Identify which cell holds the provided text, then report its (X, Y) central coordinate. 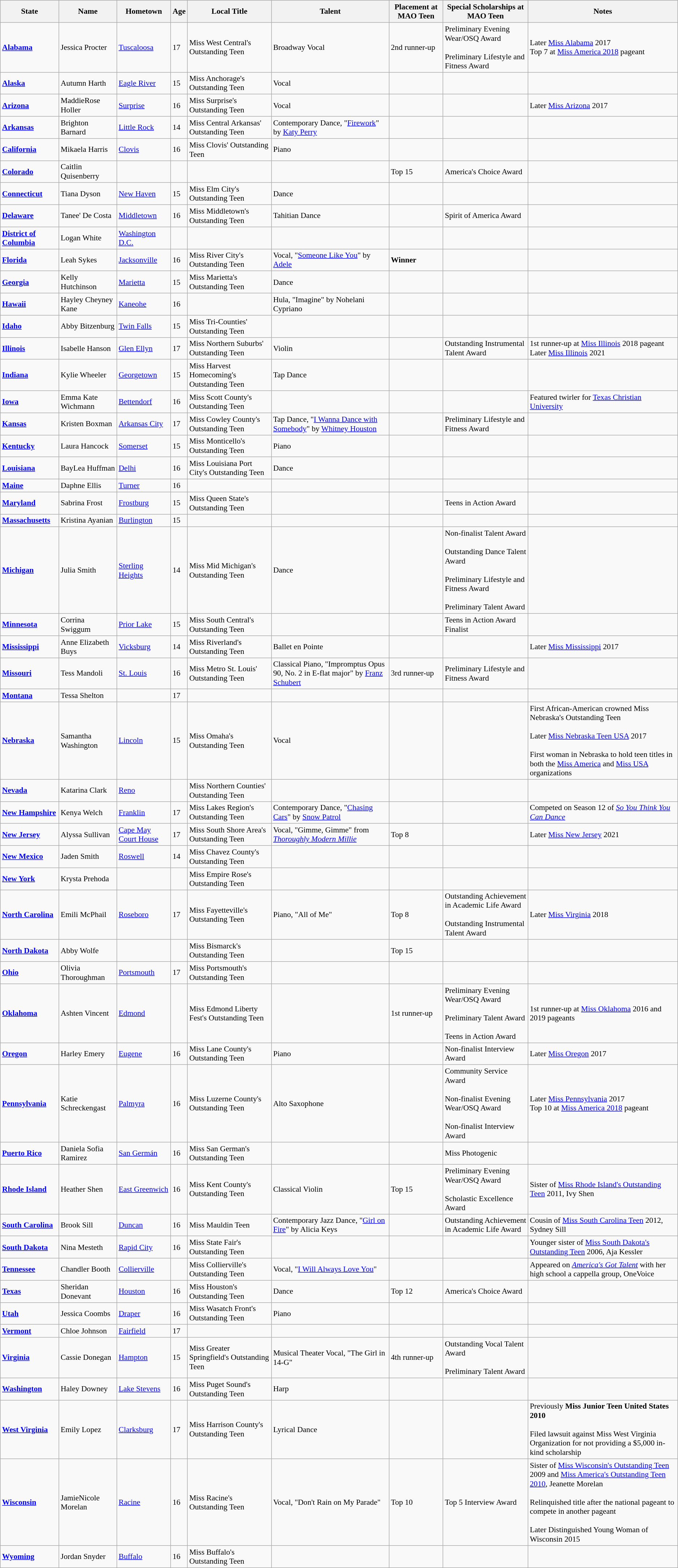
Non-finalist Interview Award (485, 1054)
Miss Portsmouth's Outstanding Teen (229, 973)
Missouri (30, 674)
Portsmouth (144, 973)
Tennessee (30, 1269)
Piano, "All of Me" (330, 915)
Miss Harrison County's Outstanding Teen (229, 1429)
Lake Stevens (144, 1389)
Eugene (144, 1054)
Community Service AwardNon-finalist Evening Wear/OSQ AwardNon-finalist Interview Award (485, 1104)
Miss Clovis' Outstanding Teen (229, 150)
Top 5 Interview Award (485, 1503)
Duncan (144, 1225)
Florida (30, 260)
Virginia (30, 1358)
Miss Middletown's Outstanding Teen (229, 216)
Kristina Ayanian (88, 520)
1st runner-up at Miss Oklahoma 2016 and 2019 pageants (602, 1014)
Miss San German's Outstanding Teen (229, 1153)
Minnesota (30, 625)
Turner (144, 486)
Ashten Vincent (88, 1014)
Daniela Sofia Ramirez (88, 1153)
Miss Tri-Counties' Outstanding Teen (229, 326)
Twin Falls (144, 326)
Kelly Hutchinson (88, 282)
Tap Dance, "I Wanna Dance with Somebody" by Whitney Houston (330, 424)
Special Scholarships at MAO Teen (485, 12)
Contemporary Dance, "Chasing Cars" by Snow Patrol (330, 813)
Miss Marietta's Outstanding Teen (229, 282)
Miss Puget Sound's Outstanding Teen (229, 1389)
Hometown (144, 12)
South Carolina (30, 1225)
Placement at MAO Teen (416, 12)
New York (30, 879)
Ballet en Pointe (330, 647)
Later Miss Pennsylvania 2017Top 10 at Miss America 2018 pageant (602, 1104)
Classical Violin (330, 1189)
Prior Lake (144, 625)
Collierville (144, 1269)
Jessica Procter (88, 47)
Utah (30, 1314)
Miss Photogenic (485, 1153)
Miss Lane County's Outstanding Teen (229, 1054)
Miss Mauldin Teen (229, 1225)
Later Miss Oregon 2017 (602, 1054)
Bettendorf (144, 402)
Ohio (30, 973)
California (30, 150)
Georgetown (144, 375)
Contemporary Dance, "Firework" by Katy Perry (330, 127)
New Haven (144, 194)
Surprise (144, 106)
Lyrical Dance (330, 1429)
Vocal, "I Will Always Love You" (330, 1269)
Marietta (144, 282)
Roseboro (144, 915)
MaddieRose Holler (88, 106)
Spirit of America Award (485, 216)
Little Rock (144, 127)
Clarksburg (144, 1429)
Delhi (144, 468)
Washington (30, 1389)
2nd runner-up (416, 47)
Edmond (144, 1014)
Daphne Ellis (88, 486)
Miss Omaha's Outstanding Teen (229, 741)
State (30, 12)
4th runner-up (416, 1358)
Outstanding Achievement in Academic Life AwardOutstanding Instrumental Talent Award (485, 915)
Vicksburg (144, 647)
Jordan Snyder (88, 1556)
Miss Collierville's Outstanding Teen (229, 1269)
Corrina Swiggum (88, 625)
Wyoming (30, 1556)
Local Title (229, 12)
Connecticut (30, 194)
Roswell (144, 857)
Miss River City's Outstanding Teen (229, 260)
Violin (330, 348)
Miss Empire Rose's Outstanding Teen (229, 879)
Tiana Dyson (88, 194)
Houston (144, 1291)
Hula, "Imagine" by Nohelani Cypriano (330, 304)
New Mexico (30, 857)
Kentucky (30, 446)
Franklin (144, 813)
3rd runner-up (416, 674)
Miss Edmond Liberty Fest's Outstanding Teen (229, 1014)
Brighton Barnard (88, 127)
Broadway Vocal (330, 47)
East Greenwich (144, 1189)
Miss Chavez County's Outstanding Teen (229, 857)
Puerto Rico (30, 1153)
Laura Hancock (88, 446)
Olivia Thoroughman (88, 973)
Louisiana (30, 468)
Top 12 (416, 1291)
Miss Cowley County's Outstanding Teen (229, 424)
New Hampshire (30, 813)
Caitlin Quisenberry (88, 171)
Cassie Donegan (88, 1358)
Contemporary Jazz Dance, "Girl on Fire" by Alicia Keys (330, 1225)
Middletown (144, 216)
Miss Louisiana Port City's Outstanding Teen (229, 468)
Sterling Heights (144, 570)
Indiana (30, 375)
Clovis (144, 150)
Autumn Harth (88, 83)
Musical Theater Vocal, "The Girl in 14-G" (330, 1358)
Glen Ellyn (144, 348)
Winner (416, 260)
Miss Anchorage's Outstanding Teen (229, 83)
Krysta Prehoda (88, 879)
Hawaii (30, 304)
Abby Wolfe (88, 951)
Logan White (88, 238)
Miss Surprise's Outstanding Teen (229, 106)
Chloe Johnson (88, 1331)
Hayley Cheyney Kane (88, 304)
Pennsylvania (30, 1104)
Kaneohe (144, 304)
Miss South Shore Area's Outstanding Teen (229, 835)
Katie Schreckengast (88, 1104)
Miss Fayetteville's Outstanding Teen (229, 915)
Nina Mesteth (88, 1247)
Miss West Central's Outstanding Teen (229, 47)
Mississippi (30, 647)
Oregon (30, 1054)
Outstanding Achievement in Academic Life Award (485, 1225)
Preliminary Evening Wear/OSQ AwardPreliminary Talent AwardTeens in Action Award (485, 1014)
Later Miss New Jersey 2021 (602, 835)
Arkansas (30, 127)
San Germán (144, 1153)
Later Miss Virginia 2018 (602, 915)
Palmyra (144, 1104)
Sheridan Donevant (88, 1291)
Harley Emery (88, 1054)
Wisconsin (30, 1503)
BayLea Huffman (88, 468)
Later Miss Arizona 2017 (602, 106)
Maryland (30, 503)
Samantha Washington (88, 741)
Alaska (30, 83)
Emili McPhail (88, 915)
1st runner-up (416, 1014)
Non-finalist Talent AwardOutstanding Dance Talent AwardPreliminary Lifestyle and Fitness AwardPreliminary Talent Award (485, 570)
Alto Saxophone (330, 1104)
Harp (330, 1389)
Miss Central Arkansas' Outstanding Teen (229, 127)
Miss Queen State's Outstanding Teen (229, 503)
Cousin of Miss South Carolina Teen 2012, Sydney Sill (602, 1225)
West Virginia (30, 1429)
Fairfield (144, 1331)
Vermont (30, 1331)
Katarina Clark (88, 790)
Vocal, "Someone Like You" by Adele (330, 260)
Jacksonville (144, 260)
Kylie Wheeler (88, 375)
Miss Wasatch Front's Outstanding Teen (229, 1314)
Maine (30, 486)
Name (88, 12)
Jaden Smith (88, 857)
Colorado (30, 171)
St. Louis (144, 674)
Miss Houston's Outstanding Teen (229, 1291)
Miss Riverland's Outstanding Teen (229, 647)
Miss Mid Michigan's Outstanding Teen (229, 570)
Miss Northern Suburbs' Outstanding Teen (229, 348)
Featured twirler for Texas Christian University (602, 402)
Emma Kate Wichmann (88, 402)
Texas (30, 1291)
Teens in Action Award (485, 503)
Hampton (144, 1358)
Tuscaloosa (144, 47)
Illinois (30, 348)
Idaho (30, 326)
Tessa Shelton (88, 696)
Abby Bitzenburg (88, 326)
Oklahoma (30, 1014)
Tahitian Dance (330, 216)
Miss Northern Counties' Outstanding Teen (229, 790)
Sister of Miss Rhode Island's Outstanding Teen 2011, Ivy Shen (602, 1189)
Leah Sykes (88, 260)
1st runner-up at Miss Illinois 2018 pageantLater Miss Illinois 2021 (602, 348)
Burlington (144, 520)
Heather Shen (88, 1189)
Outstanding Vocal Talent AwardPreliminary Talent Award (485, 1358)
Miss Racine's Outstanding Teen (229, 1503)
Later Miss Alabama 2017Top 7 at Miss America 2018 pageant (602, 47)
Miss Lakes Region's Outstanding Teen (229, 813)
Later Miss Mississippi 2017 (602, 647)
Tap Dance (330, 375)
New Jersey (30, 835)
Iowa (30, 402)
Brook Sill (88, 1225)
Miss Elm City's Outstanding Teen (229, 194)
Washington D.C. (144, 238)
Vocal, "Don't Rain on My Parade" (330, 1503)
Somerset (144, 446)
South Dakota (30, 1247)
Anne Elizabeth Buys (88, 647)
Top 10 (416, 1503)
Massachusetts (30, 520)
Miss South Central's Outstanding Teen (229, 625)
Miss Buffalo's Outstanding Teen (229, 1556)
Racine (144, 1503)
Miss Bismarck's Outstanding Teen (229, 951)
Miss Harvest Homecoming's Outstanding Teen (229, 375)
Kansas (30, 424)
Miss Luzerne County's Outstanding Teen (229, 1104)
North Carolina (30, 915)
Isabelle Hanson (88, 348)
Preliminary Evening Wear/OSQ AwardScholastic Excellence Award (485, 1189)
Arkansas City (144, 424)
Notes (602, 12)
Competed on Season 12 of So You Think You Can Dance (602, 813)
Arizona (30, 106)
Draper (144, 1314)
District of Columbia (30, 238)
Jessica Coombs (88, 1314)
Rapid City (144, 1247)
Miss Scott County's Outstanding Teen (229, 402)
Tess Mandoli (88, 674)
Previously Miss Junior Teen United States 2010Filed lawsuit against Miss West Virginia Organization for not providing a $5,000 in-kind scholarship (602, 1429)
Miss Greater Springfield's Outstanding Teen (229, 1358)
Younger sister of Miss South Dakota's Outstanding Teen 2006, Aja Kessler (602, 1247)
Alyssa Sullivan (88, 835)
Nevada (30, 790)
Classical Piano, "Impromptus Opus 90, No. 2 in E-flat major" by Franz Schubert (330, 674)
Cape May Court House (144, 835)
Teens in Action Award Finalist (485, 625)
Miss Monticello's Outstanding Teen (229, 446)
JamieNicole Morelan (88, 1503)
Sabrina Frost (88, 503)
Age (179, 12)
Reno (144, 790)
Michigan (30, 570)
Vocal, "Gimme, Gimme" from Thoroughly Modern Millie (330, 835)
Julia Smith (88, 570)
Delaware (30, 216)
Chandler Booth (88, 1269)
Tanee' De Costa (88, 216)
Mikaela Harris (88, 150)
Montana (30, 696)
Haley Downey (88, 1389)
Buffalo (144, 1556)
Georgia (30, 282)
Rhode Island (30, 1189)
Nebraska (30, 741)
Talent (330, 12)
Frostburg (144, 503)
Kenya Welch (88, 813)
Appeared on America's Got Talent with her high school a cappella group, OneVoice (602, 1269)
Preliminary Evening Wear/OSQ AwardPreliminary Lifestyle and Fitness Award (485, 47)
Kristen Boxman (88, 424)
Emily Lopez (88, 1429)
Eagle River (144, 83)
Miss Kent County's Outstanding Teen (229, 1189)
Miss State Fair's Outstanding Teen (229, 1247)
Alabama (30, 47)
Outstanding Instrumental Talent Award (485, 348)
Miss Metro St. Louis' Outstanding Teen (229, 674)
Lincoln (144, 741)
North Dakota (30, 951)
